Return (X, Y) of the center of cell containing provided text 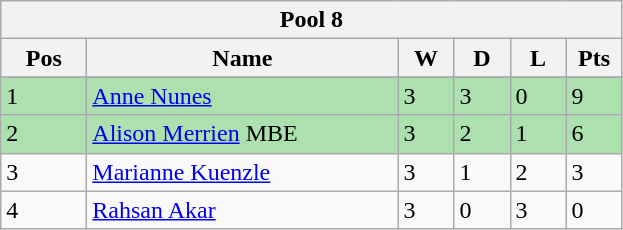
Pool 8 (312, 20)
Marianne Kuenzle (242, 172)
Pts (594, 58)
9 (594, 96)
6 (594, 134)
D (482, 58)
4 (44, 210)
Name (242, 58)
L (538, 58)
Pos (44, 58)
W (426, 58)
Rahsan Akar (242, 210)
Alison Merrien MBE (242, 134)
Anne Nunes (242, 96)
